Output the (X, Y) coordinate of the center of the cell containing the given text.  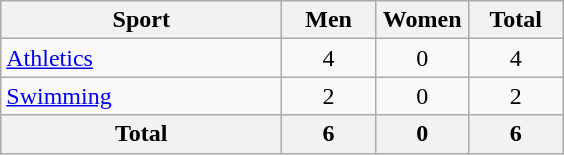
Swimming (142, 96)
Men (329, 20)
Athletics (142, 58)
Women (422, 20)
Sport (142, 20)
